From the cell containing the given text, extract its center point as [X, Y] coordinate. 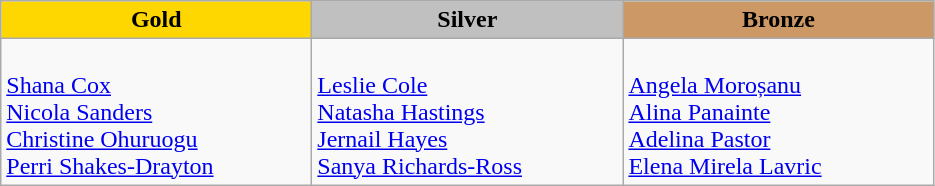
Leslie ColeNatasha HastingsJernail HayesSanya Richards-Ross [468, 112]
Bronze [778, 20]
Silver [468, 20]
Shana CoxNicola SandersChristine OhuruoguPerri Shakes-Drayton [156, 112]
Gold [156, 20]
Angela Moroșanu Alina PanainteAdelina Pastor Elena Mirela Lavric [778, 112]
